Output the [x, y] coordinate of the center of the cell containing the given text.  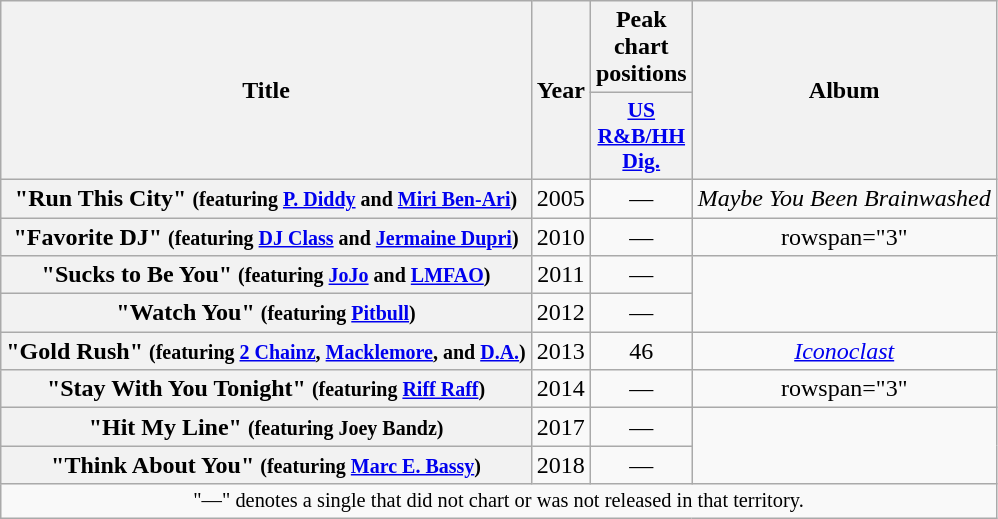
Maybe You Been Brainwashed [844, 198]
2005 [560, 198]
"—" denotes a single that did not chart or was not released in that territory. [499, 501]
Iconoclast [844, 351]
"Watch You" (featuring Pitbull) [266, 313]
2014 [560, 389]
Title [266, 90]
2018 [560, 465]
"Favorite DJ" (featuring DJ Class and Jermaine Dupri) [266, 237]
USR&B/HHDig. [641, 136]
"Sucks to Be You" (featuring JoJo and LMFAO) [266, 275]
2010 [560, 237]
Album [844, 90]
2013 [560, 351]
"Think About You" (featuring Marc E. Bassy) [266, 465]
2012 [560, 313]
Year [560, 90]
"Hit My Line" (featuring Joey Bandz) [266, 427]
"Run This City" (featuring P. Diddy and Miri Ben-Ari) [266, 198]
"Gold Rush" (featuring 2 Chainz, Macklemore, and D.A.) [266, 351]
46 [641, 351]
2011 [560, 275]
"Stay With You Tonight" (featuring Riff Raff) [266, 389]
Peak chart positions [641, 47]
2017 [560, 427]
